Find where the given text appears and provide that cell's center as (x, y) coordinate. 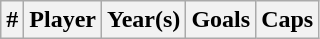
Caps (288, 20)
# (12, 20)
Year(s) (144, 20)
Player (63, 20)
Goals (221, 20)
